Search for the cell housing the specified text and yield its (x, y) center coordinate. 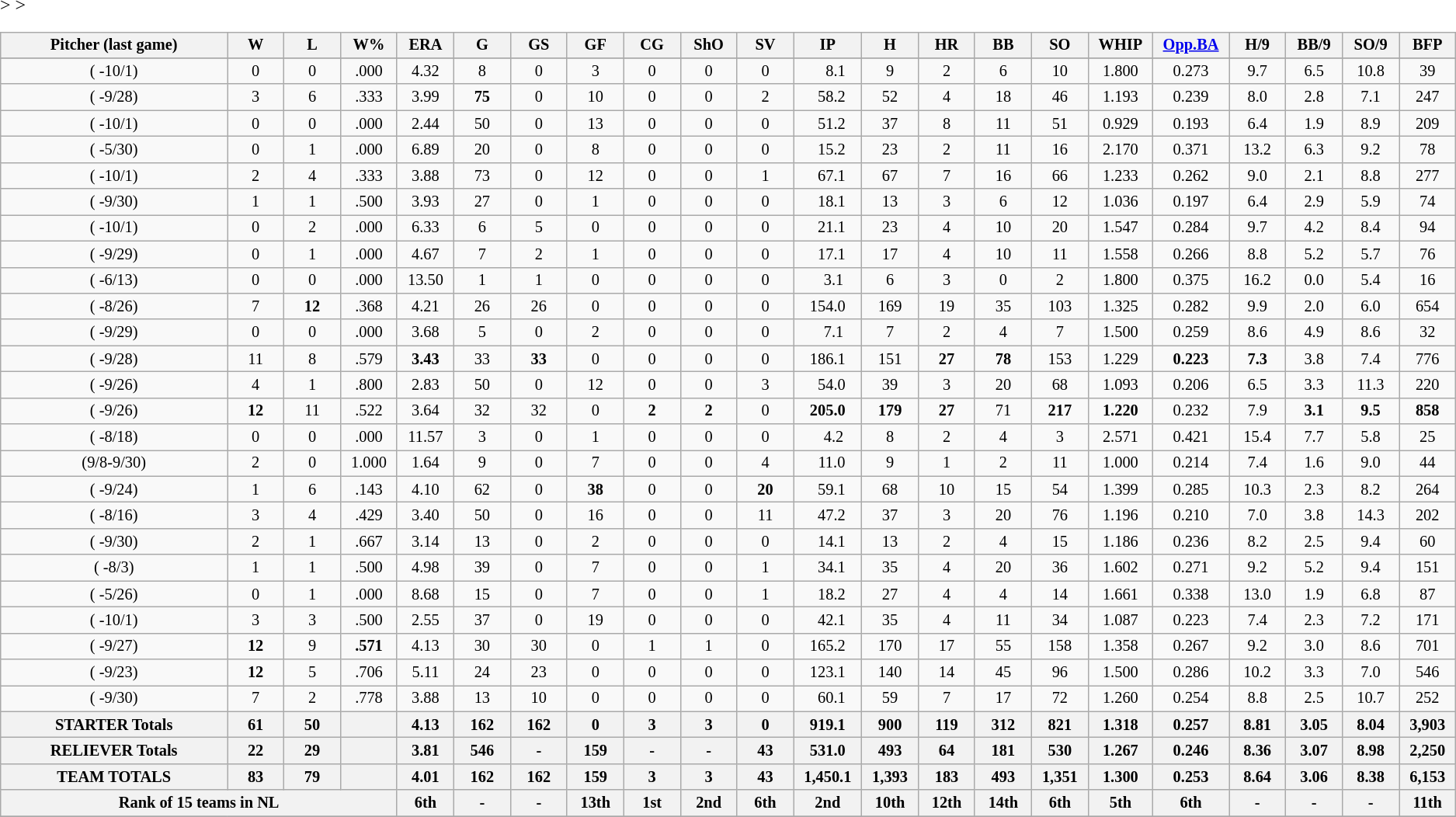
8.9 (1371, 123)
3.0 (1314, 646)
158 (1059, 646)
8.98 (1371, 751)
202 (1427, 516)
1.358 (1120, 646)
0.254 (1190, 699)
0.284 (1190, 228)
WHIP (1120, 45)
64 (947, 751)
3.68 (426, 332)
2,250 (1427, 751)
38 (595, 489)
312 (1003, 725)
264 (1427, 489)
1,450.1 (828, 777)
SV (766, 45)
1.220 (1120, 411)
( -5/30) (114, 150)
103 (1059, 307)
.522 (370, 411)
2.83 (426, 385)
H (890, 45)
1.260 (1120, 699)
94 (1427, 228)
6.8 (1371, 594)
( -9/27) (114, 646)
( -9/23) (114, 673)
776 (1427, 359)
71 (1003, 411)
919.1 (828, 725)
531.0 (828, 751)
46 (1059, 97)
14.3 (1371, 516)
16.2 (1258, 280)
73 (481, 176)
530 (1059, 751)
1.64 (426, 464)
205.0 (828, 411)
3.81 (426, 751)
4.01 (426, 777)
0.266 (1190, 254)
25 (1427, 437)
0.236 (1190, 542)
10.2 (1258, 673)
14.1 (828, 542)
( -6/13) (114, 280)
24 (481, 673)
217 (1059, 411)
.429 (370, 516)
55 (1003, 646)
0.929 (1120, 123)
61 (256, 725)
79 (312, 777)
4.67 (426, 254)
1.325 (1120, 307)
3.93 (426, 202)
4.9 (1314, 332)
60 (1427, 542)
12th (947, 803)
18.2 (828, 594)
220 (1427, 385)
GS (539, 45)
ShO (708, 45)
0.206 (1190, 385)
701 (1427, 646)
1.602 (1120, 568)
54.0 (828, 385)
1,393 (890, 777)
4.21 (426, 307)
( -8/3) (114, 568)
.571 (370, 646)
13.2 (1258, 150)
62 (481, 489)
54 (1059, 489)
58.2 (828, 97)
51.2 (828, 123)
5.9 (1371, 202)
34.1 (828, 568)
0.375 (1190, 280)
SO/9 (1371, 45)
0.271 (1190, 568)
183 (947, 777)
17.1 (828, 254)
29 (312, 751)
G (481, 45)
252 (1427, 699)
BB/9 (1314, 45)
1st (652, 803)
18 (1003, 97)
1.547 (1120, 228)
.667 (370, 542)
8.04 (1371, 725)
.579 (370, 359)
W (256, 45)
15.4 (1258, 437)
22 (256, 751)
0.232 (1190, 411)
8.4 (1371, 228)
3,903 (1427, 725)
SO (1059, 45)
2.0 (1314, 307)
1.087 (1120, 621)
2.44 (426, 123)
0.421 (1190, 437)
.368 (370, 307)
0.210 (1190, 516)
7.9 (1258, 411)
Pitcher (last game) (114, 45)
0.239 (1190, 97)
59 (890, 699)
153 (1059, 359)
140 (890, 673)
60.1 (828, 699)
5.11 (426, 673)
13th (595, 803)
21.1 (828, 228)
52 (890, 97)
2.571 (1120, 437)
67 (890, 176)
0.259 (1190, 332)
87 (1427, 594)
RELIEVER Totals (114, 751)
3.43 (426, 359)
8.0 (1258, 97)
HR (947, 45)
7.2 (1371, 621)
5th (1120, 803)
2.55 (426, 621)
1.6 (1314, 464)
0.214 (1190, 464)
0.197 (1190, 202)
W% (370, 45)
47.2 (828, 516)
96 (1059, 673)
( -8/16) (114, 516)
11.0 (828, 464)
9.5 (1371, 411)
171 (1427, 621)
2.9 (1314, 202)
11.3 (1371, 385)
( -5/26) (114, 594)
0.286 (1190, 673)
0.267 (1190, 646)
119 (947, 725)
654 (1427, 307)
4.10 (426, 489)
7.7 (1314, 437)
18.1 (828, 202)
3.40 (426, 516)
1.193 (1120, 97)
13.50 (426, 280)
CG (652, 45)
10th (890, 803)
0.193 (1190, 123)
0.285 (1190, 489)
8.68 (426, 594)
170 (890, 646)
0.262 (1190, 176)
2.8 (1314, 97)
10.8 (1371, 71)
67.1 (828, 176)
3.99 (426, 97)
247 (1427, 97)
3.05 (1314, 725)
0.273 (1190, 71)
277 (1427, 176)
6.89 (426, 150)
3.06 (1314, 777)
6.33 (426, 228)
8.36 (1258, 751)
9.9 (1258, 307)
6.3 (1314, 150)
3.64 (426, 411)
72 (1059, 699)
0.282 (1190, 307)
1.196 (1120, 516)
36 (1059, 568)
4.98 (426, 568)
0.0 (1314, 280)
1,351 (1059, 777)
3.14 (426, 542)
75 (481, 97)
8.1 (828, 71)
0.371 (1190, 150)
.706 (370, 673)
14th (1003, 803)
5.7 (1371, 254)
1.318 (1120, 725)
42.1 (828, 621)
858 (1427, 411)
1.229 (1120, 359)
11th (1427, 803)
1.186 (1120, 542)
179 (890, 411)
10.7 (1371, 699)
( -8/18) (114, 437)
( -9/24) (114, 489)
Opp.BA (1190, 45)
L (312, 45)
0.338 (1190, 594)
ERA (426, 45)
IP (828, 45)
GF (595, 45)
900 (890, 725)
8.81 (1258, 725)
1.661 (1120, 594)
BFP (1427, 45)
1.233 (1120, 176)
0.253 (1190, 777)
10.3 (1258, 489)
83 (256, 777)
11.57 (426, 437)
7.3 (1258, 359)
( -8/26) (114, 307)
TEAM TOTALS (114, 777)
66 (1059, 176)
1.093 (1120, 385)
1.036 (1120, 202)
2.170 (1120, 150)
51 (1059, 123)
186.1 (828, 359)
.778 (370, 699)
STARTER Totals (114, 725)
0.246 (1190, 751)
169 (890, 307)
2.1 (1314, 176)
5.4 (1371, 280)
4.32 (426, 71)
1.558 (1120, 254)
15.2 (828, 150)
13.0 (1258, 594)
209 (1427, 123)
Rank of 15 teams in NL (199, 803)
8.64 (1258, 777)
181 (1003, 751)
821 (1059, 725)
BB (1003, 45)
44 (1427, 464)
59.1 (828, 489)
3.07 (1314, 751)
6,153 (1427, 777)
45 (1003, 673)
H/9 (1258, 45)
1.267 (1120, 751)
1.399 (1120, 489)
34 (1059, 621)
.800 (370, 385)
123.1 (828, 673)
74 (1427, 202)
(9/8-9/30) (114, 464)
1.300 (1120, 777)
8.38 (1371, 777)
5.8 (1371, 437)
6.0 (1371, 307)
154.0 (828, 307)
.143 (370, 489)
0.257 (1190, 725)
165.2 (828, 646)
